Scan for the cell matching the given text and deliver its (X, Y) coordinate at center. 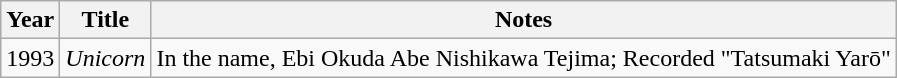
Title (106, 20)
In the name, Ebi Okuda Abe Nishikawa Tejima; Recorded "Tatsumaki Yarō" (524, 58)
Unicorn (106, 58)
1993 (30, 58)
Year (30, 20)
Notes (524, 20)
